Capture the cell that displays the provided text and extract its [X, Y] central coordinate. 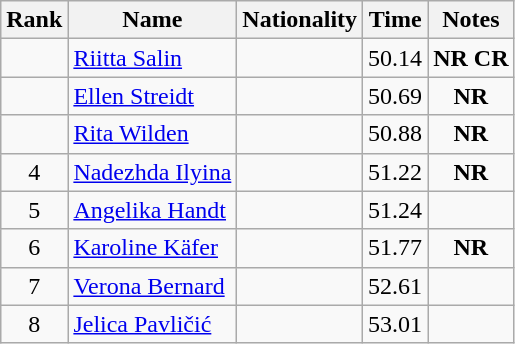
NR CR [471, 58]
50.14 [396, 58]
51.24 [396, 210]
Name [152, 20]
5 [34, 210]
Notes [471, 20]
Time [396, 20]
Jelica Pavličić [152, 324]
Angelika Handt [152, 210]
6 [34, 248]
Nationality [300, 20]
Riitta Salin [152, 58]
50.69 [396, 96]
51.77 [396, 248]
50.88 [396, 134]
7 [34, 286]
Rita Wilden [152, 134]
Ellen Streidt [152, 96]
Rank [34, 20]
Verona Bernard [152, 286]
52.61 [396, 286]
Karoline Käfer [152, 248]
4 [34, 172]
51.22 [396, 172]
Nadezhda Ilyina [152, 172]
53.01 [396, 324]
8 [34, 324]
